Find where the given text appears and provide that cell's center as (X, Y) coordinate. 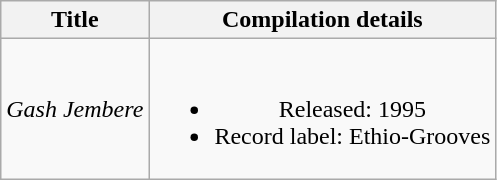
Title (75, 20)
Gash Jembere (75, 109)
Released: 1995Record label: Ethio-Grooves (322, 109)
Compilation details (322, 20)
